Extract the [x, y] coordinate from the center of the cell holding the provided text.  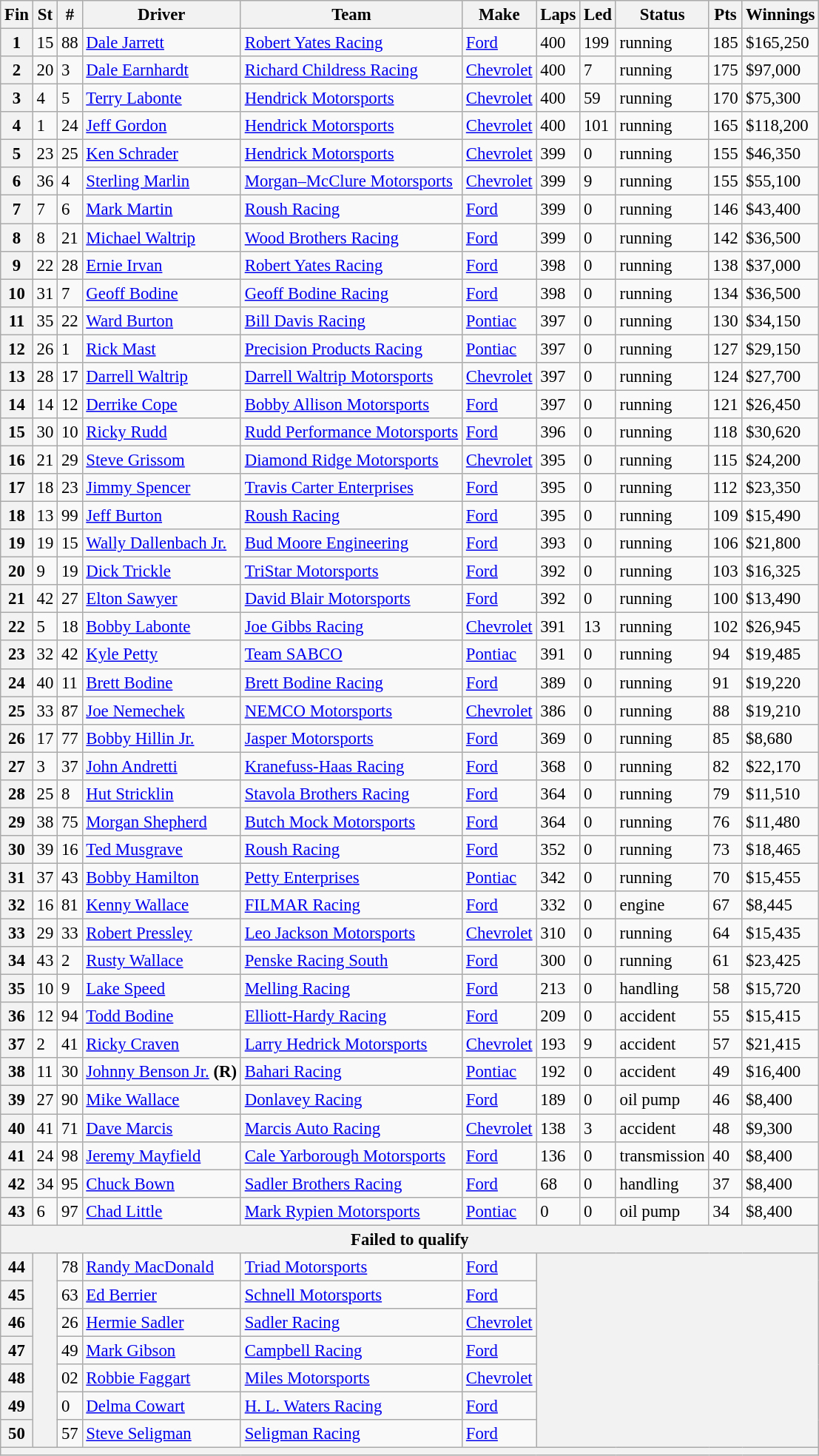
Dale Earnhardt [161, 70]
82 [725, 766]
$30,620 [781, 432]
112 [725, 488]
Ward Burton [161, 321]
$34,150 [781, 321]
02 [70, 1378]
Team SABCO [351, 655]
Status [662, 15]
Ken Schrader [161, 154]
$43,400 [781, 209]
Morgan Shepherd [161, 822]
Ricky Craven [161, 1044]
68 [558, 1184]
Kyle Petty [161, 655]
103 [725, 571]
300 [558, 961]
189 [558, 1100]
170 [725, 98]
77 [70, 738]
369 [558, 738]
$19,210 [781, 711]
Penske Racing South [351, 961]
67 [725, 905]
$37,000 [781, 265]
Kenny Wallace [161, 905]
Richard Childress Racing [351, 70]
$75,300 [781, 98]
$16,325 [781, 571]
Diamond Ridge Motorsports [351, 460]
Jeremy Mayfield [161, 1155]
Hut Stricklin [161, 794]
146 [725, 209]
# [70, 15]
115 [725, 460]
Mark Rypien Motorsports [351, 1211]
Bobby Labonte [161, 627]
Ted Musgrave [161, 850]
$15,490 [781, 516]
$26,945 [781, 627]
124 [725, 377]
Rick Mast [161, 349]
Todd Bodine [161, 1016]
Travis Carter Enterprises [351, 488]
NEMCO Motorsports [351, 711]
Campbell Racing [351, 1350]
Steve Grissom [161, 460]
Sadler Racing [351, 1323]
59 [598, 98]
199 [598, 43]
193 [558, 1044]
106 [725, 543]
Darrell Waltrip [161, 377]
165 [725, 126]
61 [725, 961]
$24,200 [781, 460]
175 [725, 70]
Rusty Wallace [161, 961]
Jeff Burton [161, 516]
$29,150 [781, 349]
Terry Labonte [161, 98]
$97,000 [781, 70]
$23,425 [781, 961]
121 [725, 404]
Jasper Motorsports [351, 738]
Seligman Racing [351, 1434]
$55,100 [781, 181]
$11,510 [781, 794]
Leo Jackson Motorsports [351, 933]
engine [662, 905]
$15,455 [781, 877]
$8,445 [781, 905]
Failed to qualify [410, 1239]
Donlavey Racing [351, 1100]
87 [70, 711]
Led [598, 15]
78 [70, 1267]
192 [558, 1073]
70 [725, 877]
$118,200 [781, 126]
Lake Speed [161, 989]
Darrell Waltrip Motorsports [351, 377]
44 [17, 1267]
389 [558, 682]
Chad Little [161, 1211]
$13,490 [781, 599]
73 [725, 850]
91 [725, 682]
Randy MacDonald [161, 1267]
Geoff Bodine Racing [351, 293]
185 [725, 43]
H. L. Waters Racing [351, 1406]
Johnny Benson Jr. (R) [161, 1073]
Joe Nemechek [161, 711]
Elliott-Hardy Racing [351, 1016]
100 [725, 599]
Wally Dallenbach Jr. [161, 543]
Steve Seligman [161, 1434]
Hermie Sadler [161, 1323]
79 [725, 794]
$15,415 [781, 1016]
Schnell Motorsports [351, 1295]
Driver [161, 15]
Butch Mock Motorsports [351, 822]
$15,720 [781, 989]
99 [70, 516]
Brett Bodine Racing [351, 682]
Jimmy Spencer [161, 488]
Bobby Hillin Jr. [161, 738]
310 [558, 933]
Ricky Rudd [161, 432]
85 [725, 738]
Rudd Performance Motorsports [351, 432]
Stavola Brothers Racing [351, 794]
134 [725, 293]
386 [558, 711]
Robert Pressley [161, 933]
81 [70, 905]
Miles Motorsports [351, 1378]
Bud Moore Engineering [351, 543]
$16,400 [781, 1073]
$27,700 [781, 377]
Precision Products Racing [351, 349]
368 [558, 766]
Dale Jarrett [161, 43]
50 [17, 1434]
118 [725, 432]
Geoff Bodine [161, 293]
101 [598, 126]
Bahari Racing [351, 1073]
Ed Berrier [161, 1295]
97 [70, 1211]
$15,435 [781, 933]
95 [70, 1184]
55 [725, 1016]
$8,680 [781, 738]
209 [558, 1016]
Make [499, 15]
$22,170 [781, 766]
213 [558, 989]
$46,350 [781, 154]
$19,220 [781, 682]
Sterling Marlin [161, 181]
$165,250 [781, 43]
Bobby Allison Motorsports [351, 404]
$26,450 [781, 404]
Derrike Cope [161, 404]
102 [725, 627]
Dick Trickle [161, 571]
David Blair Motorsports [351, 599]
Chuck Bown [161, 1184]
45 [17, 1295]
$18,465 [781, 850]
142 [725, 238]
109 [725, 516]
TriStar Motorsports [351, 571]
Robbie Faggart [161, 1378]
75 [70, 822]
Sadler Brothers Racing [351, 1184]
Elton Sawyer [161, 599]
71 [70, 1128]
transmission [662, 1155]
$11,480 [781, 822]
Dave Marcis [161, 1128]
130 [725, 321]
Melling Racing [351, 989]
$21,800 [781, 543]
Pts [725, 15]
342 [558, 877]
Bill Davis Racing [351, 321]
Brett Bodine [161, 682]
Bobby Hamilton [161, 877]
$9,300 [781, 1128]
393 [558, 543]
Petty Enterprises [351, 877]
Michael Waltrip [161, 238]
Jeff Gordon [161, 126]
98 [70, 1155]
352 [558, 850]
90 [70, 1100]
136 [558, 1155]
Larry Hedrick Motorsports [351, 1044]
396 [558, 432]
Kranefuss-Haas Racing [351, 766]
Cale Yarborough Motorsports [351, 1155]
127 [725, 349]
64 [725, 933]
Joe Gibbs Racing [351, 627]
John Andretti [161, 766]
332 [558, 905]
Mark Gibson [161, 1350]
Triad Motorsports [351, 1267]
Mark Martin [161, 209]
Morgan–McClure Motorsports [351, 181]
FILMAR Racing [351, 905]
Winnings [781, 15]
63 [70, 1295]
47 [17, 1350]
Laps [558, 15]
St [44, 15]
58 [725, 989]
Delma Cowart [161, 1406]
76 [725, 822]
Marcis Auto Racing [351, 1128]
Ernie Irvan [161, 265]
Team [351, 15]
$19,485 [781, 655]
Mike Wallace [161, 1100]
Fin [17, 15]
$21,415 [781, 1044]
Wood Brothers Racing [351, 238]
$23,350 [781, 488]
